Determine the [x, y] coordinate at the center of the cell enclosing the given text.  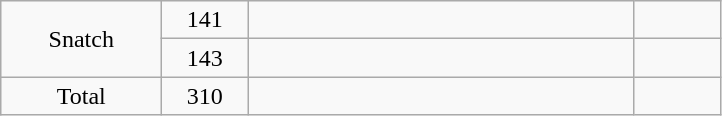
Snatch [82, 39]
Total [82, 96]
141 [205, 20]
310 [205, 96]
143 [205, 58]
